Find where the given text appears and provide that cell's center as (X, Y) coordinate. 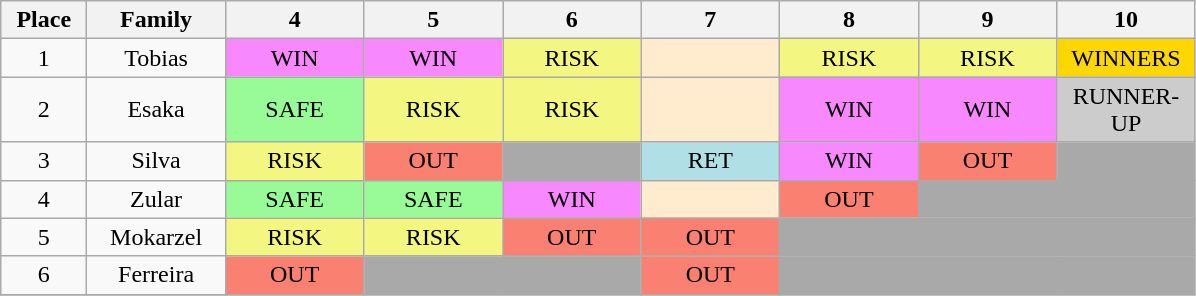
Esaka (156, 110)
7 (710, 20)
Family (156, 20)
Tobias (156, 58)
Silva (156, 161)
WINNERS (1126, 58)
10 (1126, 20)
Zular (156, 199)
Ferreira (156, 275)
3 (44, 161)
Place (44, 20)
9 (988, 20)
8 (850, 20)
1 (44, 58)
2 (44, 110)
RET (710, 161)
Mokarzel (156, 237)
RUNNER-UP (1126, 110)
